Extract the (X, Y) coordinate from the center of the cell holding the provided text.  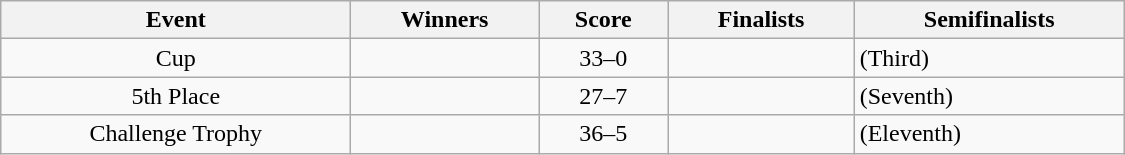
33–0 (604, 58)
(Third) (989, 58)
27–7 (604, 96)
Finalists (761, 20)
Score (604, 20)
Cup (176, 58)
Challenge Trophy (176, 134)
(Eleventh) (989, 134)
Winners (445, 20)
Semifinalists (989, 20)
5th Place (176, 96)
(Seventh) (989, 96)
36–5 (604, 134)
Event (176, 20)
